For the text-containing cell, return its midpoint in [X, Y] coordinate format. 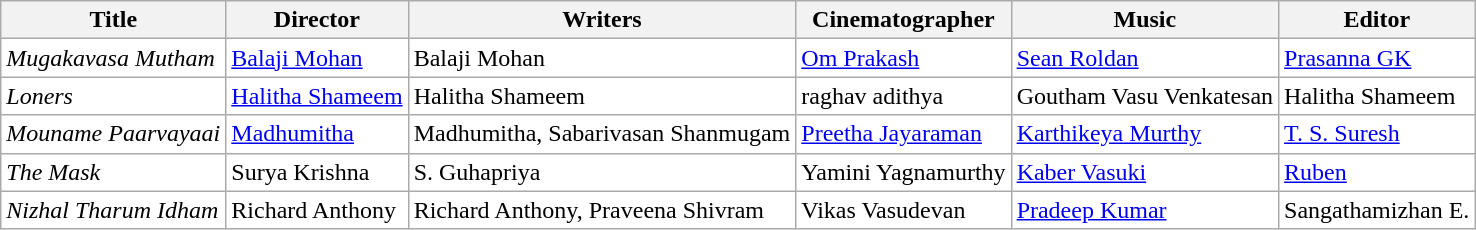
Nizhal Tharum Idham [114, 210]
S. Guhapriya [602, 172]
Writers [602, 20]
Goutham Vasu Venkatesan [1144, 96]
Karthikeya Murthy [1144, 134]
Loners [114, 96]
Sean Roldan [1144, 58]
Madhumitha [317, 134]
Richard Anthony, Praveena Shivram [602, 210]
Vikas Vasudevan [904, 210]
Mugakavasa Mutham [114, 58]
Surya Krishna [317, 172]
Preetha Jayaraman [904, 134]
Om Prakash [904, 58]
The Mask [114, 172]
Richard Anthony [317, 210]
Pradeep Kumar [1144, 210]
Yamini Yagnamurthy [904, 172]
Director [317, 20]
raghav adithya [904, 96]
Kaber Vasuki [1144, 172]
Ruben [1377, 172]
Madhumitha, Sabarivasan Shanmugam [602, 134]
Sangathamizhan E. [1377, 210]
Mouname Paarvayaai [114, 134]
Editor [1377, 20]
Prasanna GK [1377, 58]
Music [1144, 20]
Title [114, 20]
T. S. Suresh [1377, 134]
Cinematographer [904, 20]
